Identify which cell holds the provided text, then report its [x, y] central coordinate. 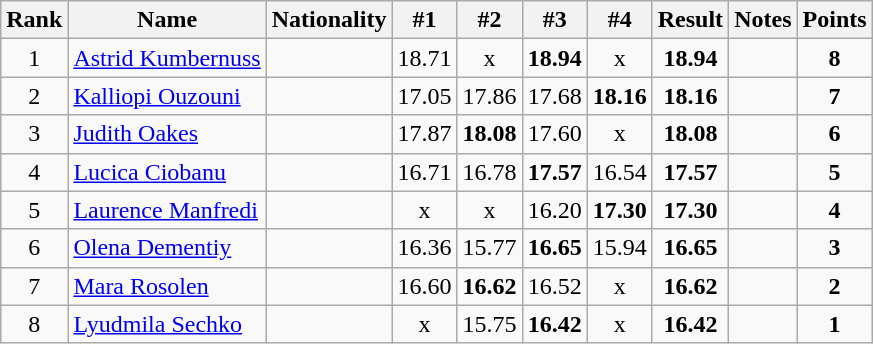
17.60 [554, 134]
16.52 [554, 286]
16.60 [424, 286]
#2 [490, 20]
16.78 [490, 172]
Kalliopi Ouzouni [167, 96]
Lyudmila Sechko [167, 324]
17.68 [554, 96]
16.36 [424, 248]
17.87 [424, 134]
Nationality [329, 20]
Rank [34, 20]
Mara Rosolen [167, 286]
#3 [554, 20]
16.20 [554, 210]
Astrid Kumbernuss [167, 58]
17.05 [424, 96]
Laurence Manfredi [167, 210]
#4 [620, 20]
16.54 [620, 172]
18.71 [424, 58]
Olena Dementiy [167, 248]
15.77 [490, 248]
Points [834, 20]
Result [690, 20]
17.86 [490, 96]
Judith Oakes [167, 134]
15.94 [620, 248]
15.75 [490, 324]
Name [167, 20]
Notes [763, 20]
16.71 [424, 172]
Lucica Ciobanu [167, 172]
#1 [424, 20]
